From the cell containing the given text, extract its center point as (x, y) coordinate. 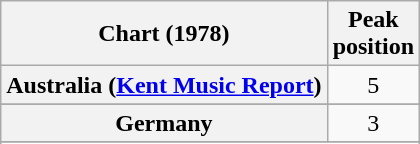
Australia (Kent Music Report) (164, 85)
Peakposition (373, 34)
5 (373, 85)
Chart (1978) (164, 34)
3 (373, 123)
Germany (164, 123)
